Provide the (x, y) coordinate of the cell's center where the given text is located.  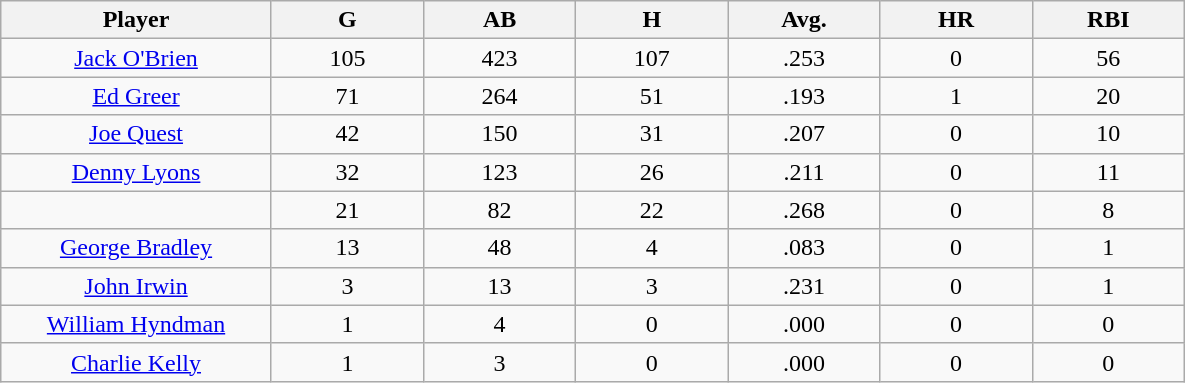
H (652, 20)
.193 (804, 96)
71 (347, 96)
32 (347, 172)
Player (136, 20)
.083 (804, 248)
HR (956, 20)
.231 (804, 286)
264 (499, 96)
Ed Greer (136, 96)
31 (652, 134)
Denny Lyons (136, 172)
423 (499, 58)
56 (1108, 58)
William Hyndman (136, 324)
11 (1108, 172)
George Bradley (136, 248)
22 (652, 210)
.268 (804, 210)
21 (347, 210)
42 (347, 134)
150 (499, 134)
.253 (804, 58)
82 (499, 210)
.207 (804, 134)
107 (652, 58)
RBI (1108, 20)
48 (499, 248)
Charlie Kelly (136, 362)
20 (1108, 96)
Joe Quest (136, 134)
51 (652, 96)
10 (1108, 134)
8 (1108, 210)
Avg. (804, 20)
123 (499, 172)
AB (499, 20)
John Irwin (136, 286)
.211 (804, 172)
105 (347, 58)
Jack O'Brien (136, 58)
G (347, 20)
26 (652, 172)
